Locate the cell with the specified text and output its [x, y] center coordinate. 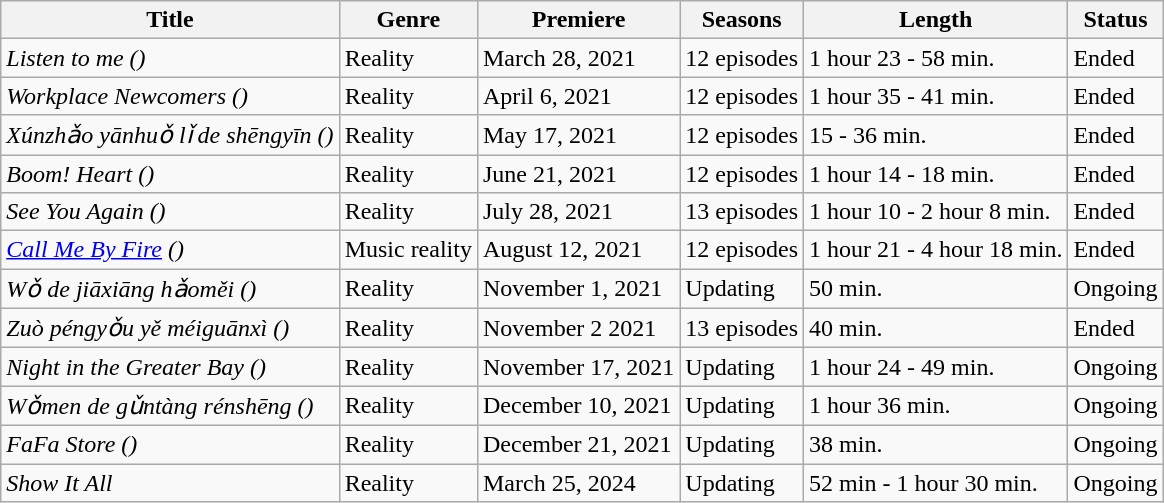
Seasons [742, 20]
Music reality [408, 250]
Wǒmen de gǔntàng rénshēng () [170, 406]
Show It All [170, 483]
52 min - 1 hour 30 min. [936, 483]
Genre [408, 20]
Listen to me () [170, 58]
March 25, 2024 [578, 483]
1 hour 24 - 49 min. [936, 367]
July 28, 2021 [578, 212]
15 - 36 min. [936, 135]
May 17, 2021 [578, 135]
FaFa Store () [170, 444]
Call Me By Fire () [170, 250]
Wǒ de jiāxiāng hǎoměi () [170, 289]
1 hour 35 - 41 min. [936, 96]
1 hour 10 - 2 hour 8 min. [936, 212]
November 1, 2021 [578, 289]
August 12, 2021 [578, 250]
Xúnzhǎo yānhuǒ lǐ de shēngyīn () [170, 135]
50 min. [936, 289]
Boom! Heart () [170, 173]
June 21, 2021 [578, 173]
December 10, 2021 [578, 406]
March 28, 2021 [578, 58]
1 hour 23 - 58 min. [936, 58]
40 min. [936, 328]
Workplace Newcomers () [170, 96]
Title [170, 20]
1 hour 36 min. [936, 406]
1 hour 14 - 18 min. [936, 173]
Length [936, 20]
Status [1116, 20]
38 min. [936, 444]
December 21, 2021 [578, 444]
Zuò péngyǒu yě méiguānxì () [170, 328]
April 6, 2021 [578, 96]
November 2 2021 [578, 328]
Night in the Greater Bay () [170, 367]
November 17, 2021 [578, 367]
1 hour 21 - 4 hour 18 min. [936, 250]
Premiere [578, 20]
See You Again () [170, 212]
